Extract the [X, Y] coordinate from the center of the cell holding the provided text.  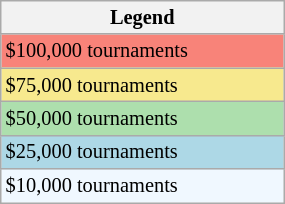
$25,000 tournaments [142, 152]
$75,000 tournaments [142, 85]
$10,000 tournaments [142, 186]
$50,000 tournaments [142, 118]
Legend [142, 17]
$100,000 tournaments [142, 51]
